Return (X, Y) of the center of cell containing provided text 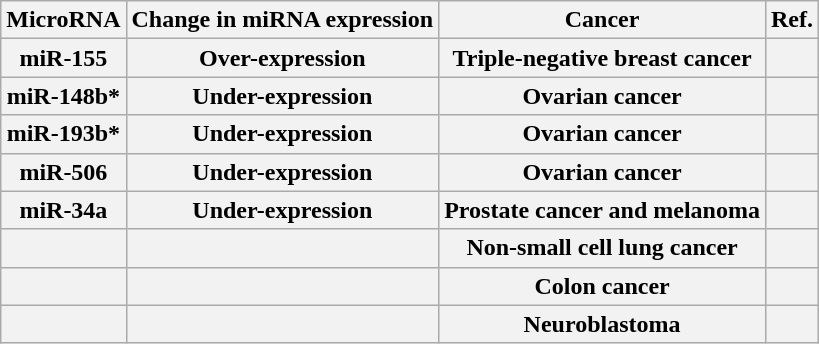
MicroRNA (64, 20)
Prostate cancer and melanoma (602, 210)
Neuroblastoma (602, 324)
miR-193b* (64, 134)
Change in miRNA expression (282, 20)
Over-expression (282, 58)
miR-506 (64, 172)
Colon cancer (602, 286)
miR-155 (64, 58)
Non-small cell lung cancer (602, 248)
miR-34a (64, 210)
Triple-negative breast cancer (602, 58)
Ref. (792, 20)
Cancer (602, 20)
miR-148b* (64, 96)
